Locate the cell with the specified text and output its [X, Y] center coordinate. 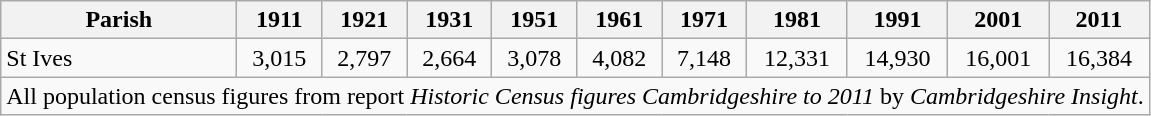
7,148 [704, 58]
2011 [1098, 20]
All population census figures from report Historic Census figures Cambridgeshire to 2011 by Cambridgeshire Insight. [576, 96]
1961 [620, 20]
St Ives [119, 58]
2001 [998, 20]
Parish [119, 20]
16,001 [998, 58]
1981 [798, 20]
1931 [450, 20]
2,664 [450, 58]
1911 [280, 20]
2,797 [364, 58]
1991 [898, 20]
1951 [534, 20]
1971 [704, 20]
14,930 [898, 58]
12,331 [798, 58]
3,015 [280, 58]
16,384 [1098, 58]
4,082 [620, 58]
3,078 [534, 58]
1921 [364, 20]
